Provide the [x, y] coordinate of the cell's center where the given text is located.  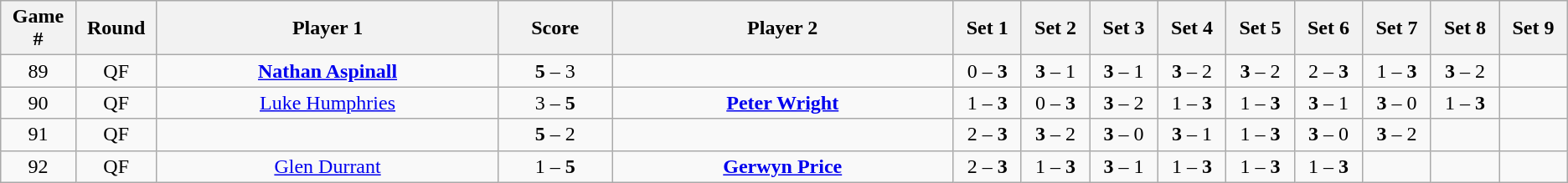
Set 3 [1124, 28]
90 [39, 103]
Peter Wright [782, 103]
1 – 5 [555, 166]
Set 6 [1328, 28]
Set 7 [1397, 28]
89 [39, 71]
Set 5 [1260, 28]
Player 1 [327, 28]
5 – 3 [555, 71]
Player 2 [782, 28]
Set 4 [1191, 28]
Luke Humphries [327, 103]
Round [116, 28]
92 [39, 166]
Glen Durrant [327, 166]
Set 2 [1055, 28]
Set 8 [1464, 28]
5 – 2 [555, 135]
91 [39, 135]
Set 1 [987, 28]
Gerwyn Price [782, 166]
Score [555, 28]
Game # [39, 28]
Set 9 [1534, 28]
3 – 5 [555, 103]
Nathan Aspinall [327, 71]
